Return the [X, Y] coordinate for the center point of the cell that contains the specified text.  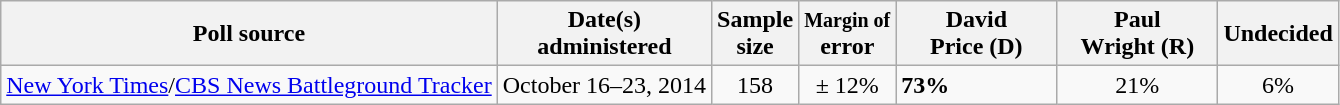
Samplesize [756, 34]
21% [1138, 85]
158 [756, 85]
6% [1278, 85]
Poll source [249, 34]
DavidPrice (D) [976, 34]
New York Times/CBS News Battleground Tracker [249, 85]
PaulWright (R) [1138, 34]
October 16–23, 2014 [604, 85]
73% [976, 85]
Undecided [1278, 34]
Date(s)administered [604, 34]
± 12% [848, 85]
Margin oferror [848, 34]
